For the text-containing cell, return its midpoint in [x, y] coordinate format. 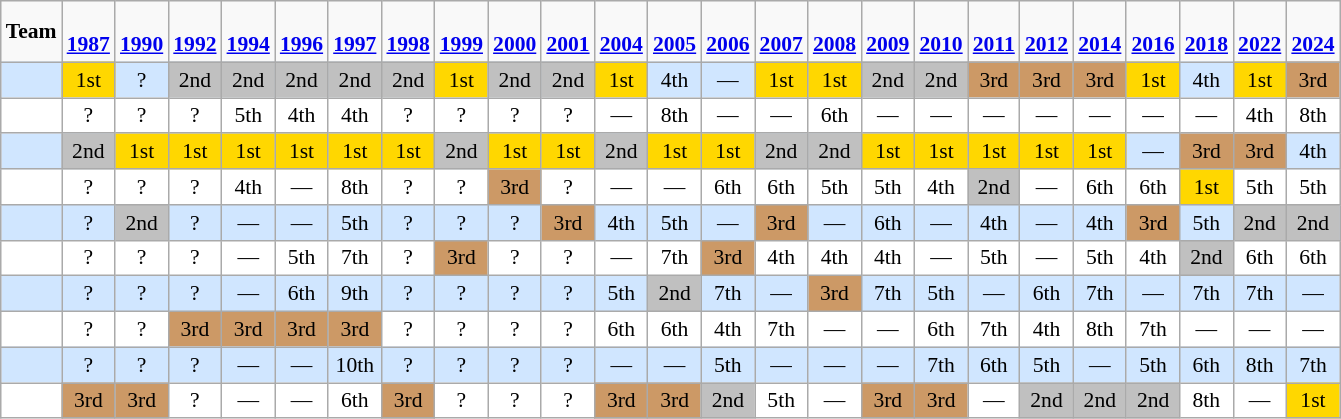
2005 [674, 32]
2009 [888, 32]
2001 [568, 32]
2007 [782, 32]
2010 [940, 32]
1998 [408, 32]
2004 [622, 32]
2018 [1206, 32]
10th [354, 365]
2006 [728, 32]
1996 [302, 32]
2024 [1312, 32]
1997 [354, 32]
9th [354, 294]
2011 [994, 32]
2000 [514, 32]
1994 [248, 32]
2008 [834, 32]
1999 [462, 32]
2016 [1152, 32]
2022 [1260, 32]
1990 [142, 32]
1992 [194, 32]
2014 [1100, 32]
Team [32, 32]
1987 [88, 32]
2012 [1046, 32]
